Extract the (x, y) coordinate from the center of the cell holding the provided text.  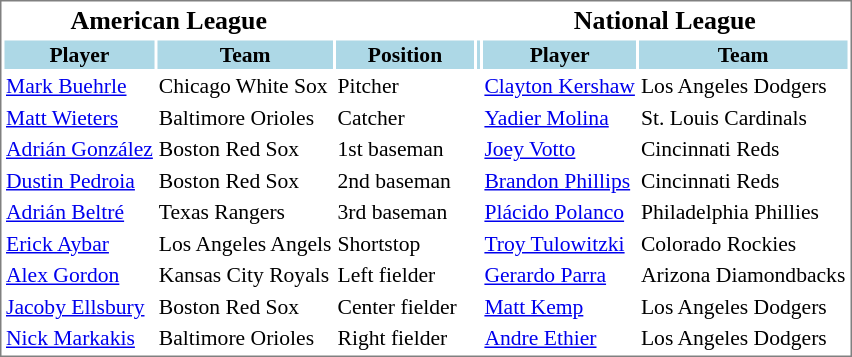
Left fielder (405, 275)
Pitcher (405, 86)
Troy Tulowitzki (560, 244)
Matt Wieters (79, 118)
Los Angeles Angels (245, 244)
Clayton Kershaw (560, 86)
Plácido Polanco (560, 212)
Chicago White Sox (245, 86)
Arizona Diamondbacks (742, 275)
National League (665, 20)
Matt Kemp (560, 306)
Texas Rangers (245, 212)
American League (168, 20)
Philadelphia Phillies (742, 212)
Jacoby Ellsbury (79, 306)
1st baseman (405, 149)
Andre Ethier (560, 338)
Adrián González (79, 149)
Shortstop (405, 244)
Mark Buehrle (79, 86)
Position (405, 54)
Dustin Pedroia (79, 180)
Kansas City Royals (245, 275)
Brandon Phillips (560, 180)
Yadier Molina (560, 118)
Center fielder (405, 306)
Nick Markakis (79, 338)
Catcher (405, 118)
2nd baseman (405, 180)
Gerardo Parra (560, 275)
3rd baseman (405, 212)
Right fielder (405, 338)
Alex Gordon (79, 275)
Erick Aybar (79, 244)
Joey Votto (560, 149)
St. Louis Cardinals (742, 118)
Adrián Beltré (79, 212)
Colorado Rockies (742, 244)
